Pinpoint the cell where the given text exists, returning its (X, Y) midpoint coordinate. 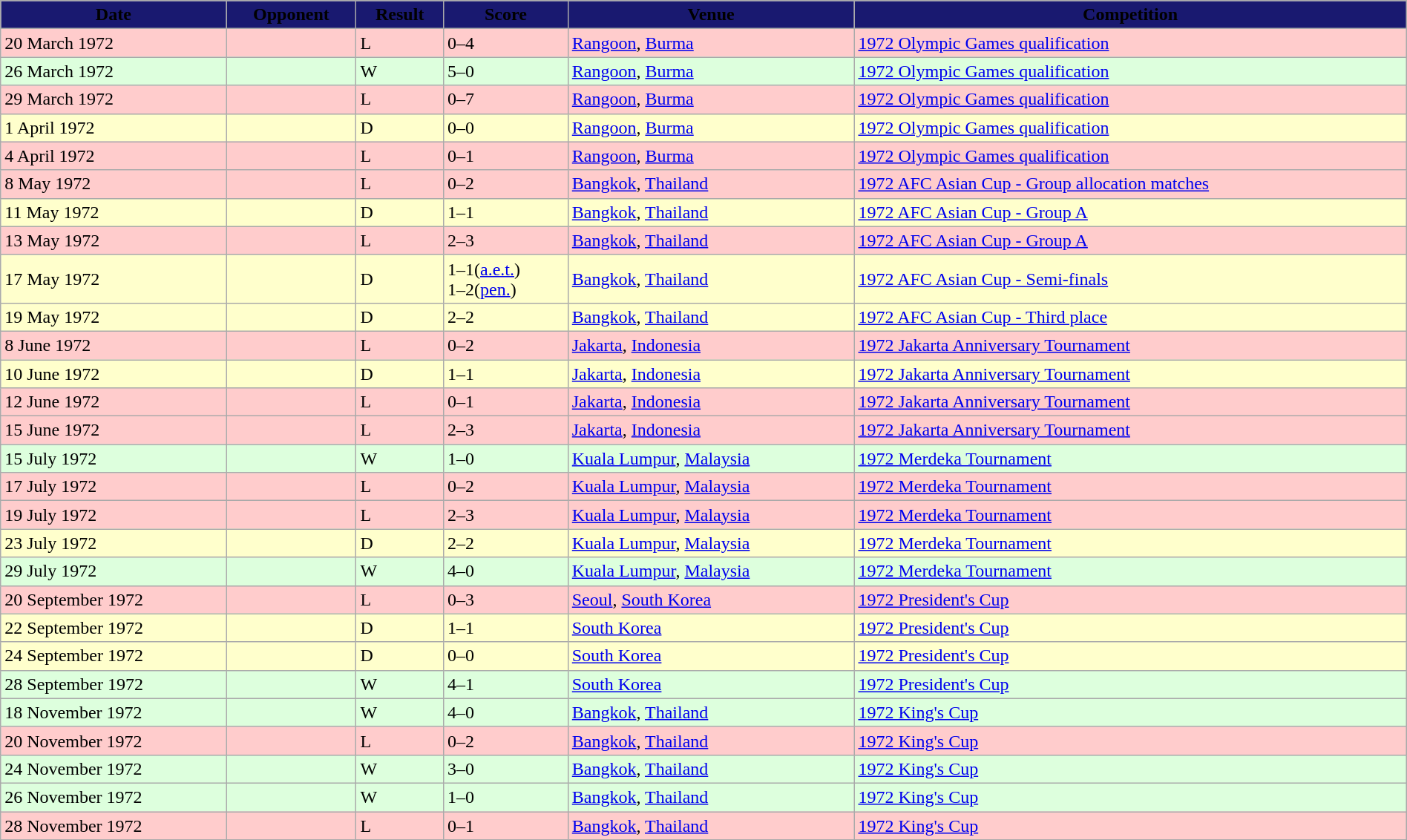
8 June 1972 (114, 345)
Date (114, 15)
22 September 1972 (114, 628)
29 July 1972 (114, 571)
29 March 1972 (114, 99)
Competition (1130, 15)
26 March 1972 (114, 71)
Result (400, 15)
20 September 1972 (114, 600)
Score (505, 15)
15 July 1972 (114, 459)
23 July 1972 (114, 543)
1 April 1972 (114, 128)
15 June 1972 (114, 430)
0–3 (505, 600)
20 March 1972 (114, 43)
4–1 (505, 684)
19 May 1972 (114, 317)
1–1(a.e.t.)1–2(pen.) (505, 279)
4 April 1972 (114, 156)
3–0 (505, 769)
28 November 1972 (114, 826)
1972 AFC Asian Cup - Group allocation matches (1130, 184)
26 November 1972 (114, 797)
8 May 1972 (114, 184)
0–7 (505, 99)
10 June 1972 (114, 373)
13 May 1972 (114, 240)
Opponent (291, 15)
5–0 (505, 71)
19 July 1972 (114, 515)
Seoul, South Korea (711, 600)
Venue (711, 15)
17 May 1972 (114, 279)
24 September 1972 (114, 656)
12 June 1972 (114, 402)
18 November 1972 (114, 712)
28 September 1972 (114, 684)
1972 AFC Asian Cup - Third place (1130, 317)
0–4 (505, 43)
17 July 1972 (114, 487)
1972 AFC Asian Cup - Semi-finals (1130, 279)
20 November 1972 (114, 741)
24 November 1972 (114, 769)
11 May 1972 (114, 212)
